Capture the cell that displays the provided text and extract its [X, Y] central coordinate. 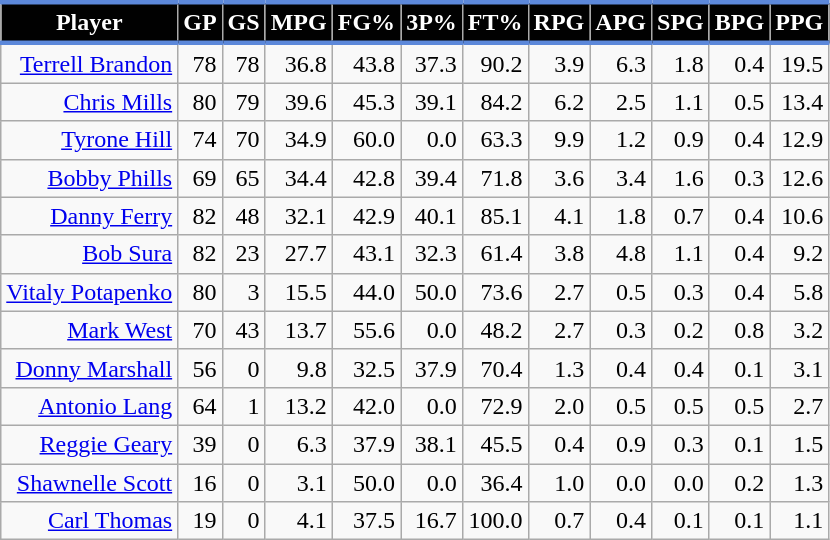
Danny Ferry [90, 216]
36.8 [298, 63]
19 [200, 521]
PPG [800, 22]
39.1 [432, 102]
3.4 [621, 178]
12.6 [800, 178]
55.6 [366, 330]
15.5 [298, 292]
36.4 [495, 483]
1.0 [559, 483]
32.3 [432, 254]
FG% [366, 22]
2.0 [559, 406]
40.1 [432, 216]
37.3 [432, 63]
Player [90, 22]
3.2 [800, 330]
39.4 [432, 178]
61.4 [495, 254]
Bobby Phills [90, 178]
Tyrone Hill [90, 140]
79 [244, 102]
44.0 [366, 292]
71.8 [495, 178]
2.5 [621, 102]
1 [244, 406]
Shawnelle Scott [90, 483]
42.8 [366, 178]
85.1 [495, 216]
16.7 [432, 521]
1.6 [681, 178]
10.6 [800, 216]
13.7 [298, 330]
1.2 [621, 140]
FT% [495, 22]
MPG [298, 22]
0.8 [739, 330]
RPG [559, 22]
Carl Thomas [90, 521]
42.9 [366, 216]
70.4 [495, 368]
Donny Marshall [90, 368]
74 [200, 140]
69 [200, 178]
Bob Sura [90, 254]
3.6 [559, 178]
43.8 [366, 63]
Antonio Lang [90, 406]
12.9 [800, 140]
3.8 [559, 254]
Terrell Brandon [90, 63]
APG [621, 22]
3.9 [559, 63]
45.5 [495, 444]
SPG [681, 22]
56 [200, 368]
43 [244, 330]
13.4 [800, 102]
9.8 [298, 368]
65 [244, 178]
72.9 [495, 406]
5.8 [800, 292]
63.3 [495, 140]
48 [244, 216]
GP [200, 22]
60.0 [366, 140]
90.2 [495, 63]
42.0 [366, 406]
19.5 [800, 63]
37.5 [366, 521]
38.1 [432, 444]
32.1 [298, 216]
4.8 [621, 254]
13.2 [298, 406]
100.0 [495, 521]
39 [200, 444]
1.5 [800, 444]
45.3 [366, 102]
23 [244, 254]
73.6 [495, 292]
9.9 [559, 140]
GS [244, 22]
9.2 [800, 254]
84.2 [495, 102]
3P% [432, 22]
64 [200, 406]
BPG [739, 22]
6.2 [559, 102]
34.4 [298, 178]
3 [244, 292]
39.6 [298, 102]
27.7 [298, 254]
48.2 [495, 330]
34.9 [298, 140]
16 [200, 483]
Chris Mills [90, 102]
Reggie Geary [90, 444]
Vitaly Potapenko [90, 292]
43.1 [366, 254]
32.5 [366, 368]
Mark West [90, 330]
